Return the (x, y) coordinate for the center point of the cell that contains the specified text.  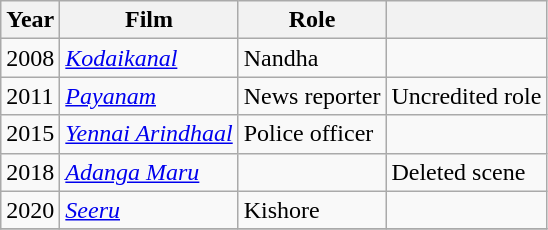
News reporter (312, 96)
Role (312, 20)
Payanam (149, 96)
2011 (30, 96)
Yennai Arindhaal (149, 134)
2018 (30, 172)
Nandha (312, 58)
Deleted scene (466, 172)
Film (149, 20)
2020 (30, 210)
Kishore (312, 210)
Kodaikanal (149, 58)
2008 (30, 58)
2015 (30, 134)
Police officer (312, 134)
Uncredited role (466, 96)
Adanga Maru (149, 172)
Seeru (149, 210)
Year (30, 20)
